Provide the [X, Y] coordinate of the cell's center where the given text is located.  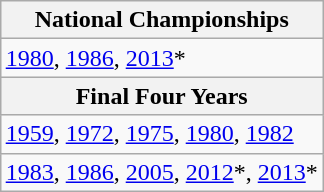
1959, 1972, 1975, 1980, 1982 [162, 134]
Final Four Years [162, 96]
1983, 1986, 2005, 2012*, 2013* [162, 172]
National Championships [162, 20]
1980, 1986, 2013* [162, 58]
